Locate the cell with the specified text and output its [X, Y] center coordinate. 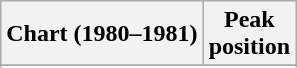
Chart (1980–1981) [102, 34]
Peakposition [249, 34]
